For the text-containing cell, return its midpoint in (x, y) coordinate format. 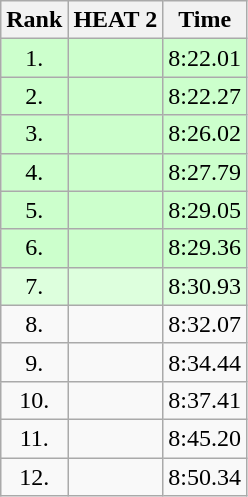
2. (34, 96)
3. (34, 134)
8:37.41 (205, 400)
8. (34, 324)
7. (34, 286)
10. (34, 400)
8:22.27 (205, 96)
8:22.01 (205, 58)
8:50.34 (205, 477)
8:29.05 (205, 210)
8:32.07 (205, 324)
Rank (34, 20)
HEAT 2 (116, 20)
Time (205, 20)
11. (34, 438)
12. (34, 477)
8:45.20 (205, 438)
8:26.02 (205, 134)
1. (34, 58)
8:29.36 (205, 248)
8:34.44 (205, 362)
6. (34, 248)
9. (34, 362)
4. (34, 172)
8:27.79 (205, 172)
8:30.93 (205, 286)
5. (34, 210)
